Detect which cell encompasses the target text, then output its [X, Y] center coordinate. 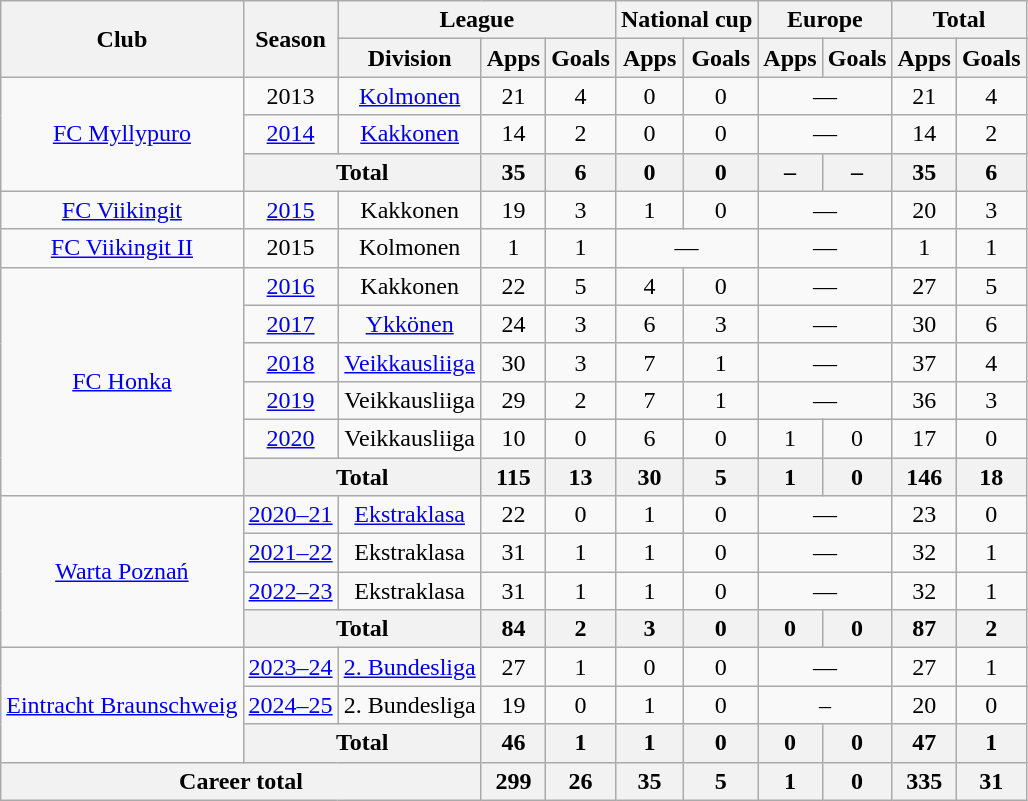
37 [924, 362]
2022–23 [290, 591]
Warta Poznań [122, 572]
2016 [290, 286]
Season [290, 39]
26 [581, 781]
299 [513, 781]
Ykkönen [410, 324]
2014 [290, 134]
115 [513, 477]
335 [924, 781]
FC Honka [122, 381]
17 [924, 438]
2020–21 [290, 515]
29 [513, 400]
Career total [241, 781]
24 [513, 324]
84 [513, 629]
2018 [290, 362]
FC Viikingit [122, 210]
87 [924, 629]
10 [513, 438]
FC Viikingit II [122, 248]
2021–22 [290, 553]
18 [991, 477]
2020 [290, 438]
League [476, 20]
2013 [290, 96]
FC Myllypuro [122, 134]
2017 [290, 324]
Division [410, 58]
146 [924, 477]
Eintracht Braunschweig [122, 705]
National cup [686, 20]
46 [513, 743]
47 [924, 743]
13 [581, 477]
Club [122, 39]
2023–24 [290, 667]
36 [924, 400]
23 [924, 515]
Europe [825, 20]
2019 [290, 400]
2024–25 [290, 705]
